Detect which cell encompasses the target text, then output its [X, Y] center coordinate. 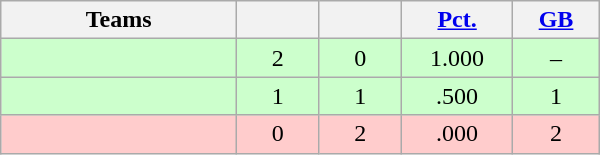
Pct. [456, 20]
1.000 [456, 58]
GB [556, 20]
– [556, 58]
.000 [456, 134]
Teams [119, 20]
.500 [456, 96]
